Return [X, Y] of the center of cell containing provided text 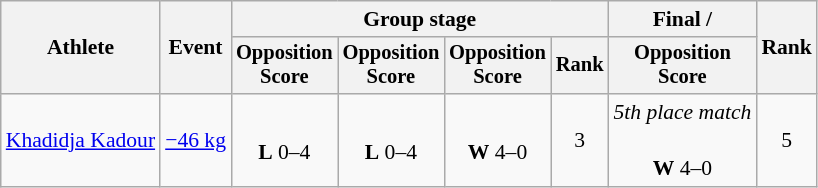
3 [580, 140]
Group stage [420, 19]
5 [786, 140]
Khadidja Kadour [80, 140]
Athlete [80, 48]
Final / [682, 19]
−46 kg [196, 140]
5th place matchW 4–0 [682, 140]
Event [196, 48]
W 4–0 [498, 140]
